Return the (x, y) coordinate for the center point of the cell that contains the specified text.  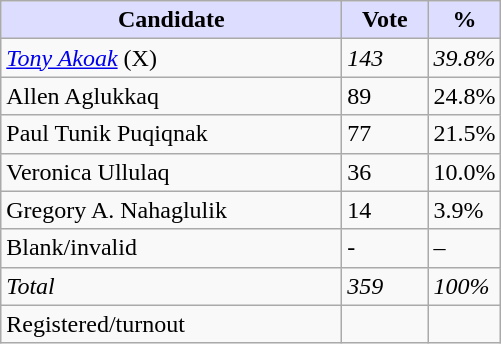
Registered/turnout (172, 324)
14 (385, 210)
Allen Aglukkaq (172, 96)
36 (385, 172)
77 (385, 134)
39.8% (464, 58)
21.5% (464, 134)
Candidate (172, 20)
100% (464, 286)
– (464, 248)
Veronica Ullulaq (172, 172)
Paul Tunik Puqiqnak (172, 134)
359 (385, 286)
Vote (385, 20)
10.0% (464, 172)
143 (385, 58)
Blank/invalid (172, 248)
24.8% (464, 96)
3.9% (464, 210)
Total (172, 286)
Gregory A. Nahaglulik (172, 210)
89 (385, 96)
Tony Akoak (X) (172, 58)
% (464, 20)
- (385, 248)
